Determine the [X, Y] coordinate at the center of the cell enclosing the given text.  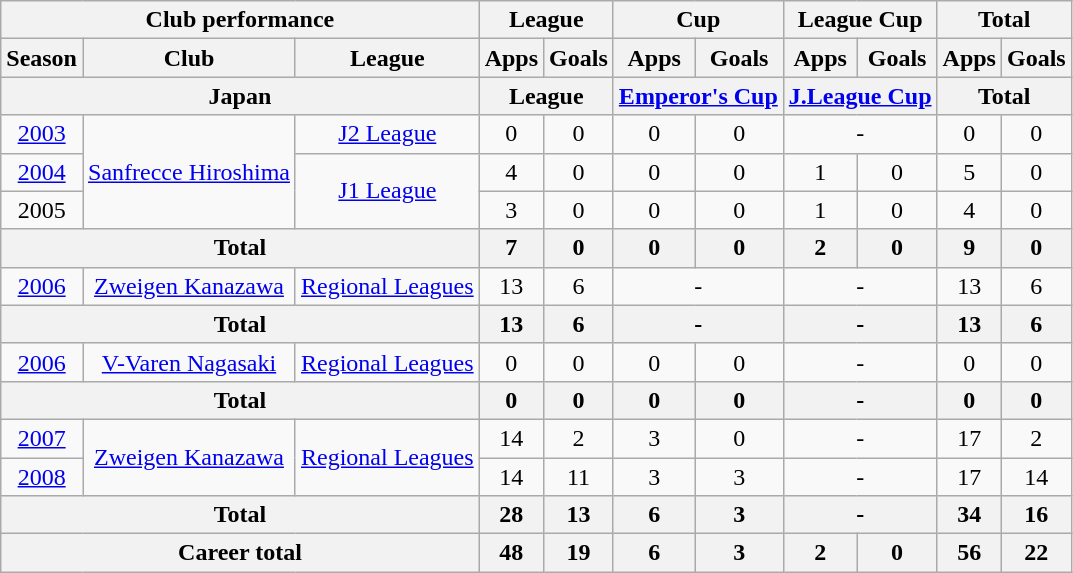
28 [511, 515]
Sanfrecce Hiroshima [188, 172]
2003 [42, 134]
Career total [240, 553]
Club performance [240, 20]
5 [969, 172]
J1 League [387, 191]
22 [1036, 553]
9 [969, 248]
Cup [698, 20]
J2 League [387, 134]
V-Varen Nagasaki [188, 362]
Club [188, 58]
2008 [42, 477]
2005 [42, 210]
Emperor's Cup [698, 96]
34 [969, 515]
2007 [42, 438]
19 [579, 553]
League Cup [860, 20]
Season [42, 58]
7 [511, 248]
Japan [240, 96]
48 [511, 553]
56 [969, 553]
J.League Cup [860, 96]
16 [1036, 515]
11 [579, 477]
2004 [42, 172]
